Output the [X, Y] coordinate of the center of the cell containing the given text.  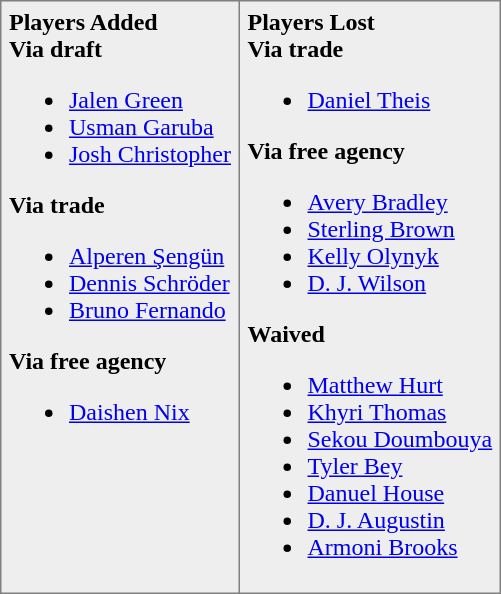
Players AddedVia draftJalen GreenUsman GarubaJosh ChristopherVia tradeAlperen ŞengünDennis SchröderBruno FernandoVia free agencyDaishen Nix [120, 297]
